Locate the cell with the specified text and output its (X, Y) center coordinate. 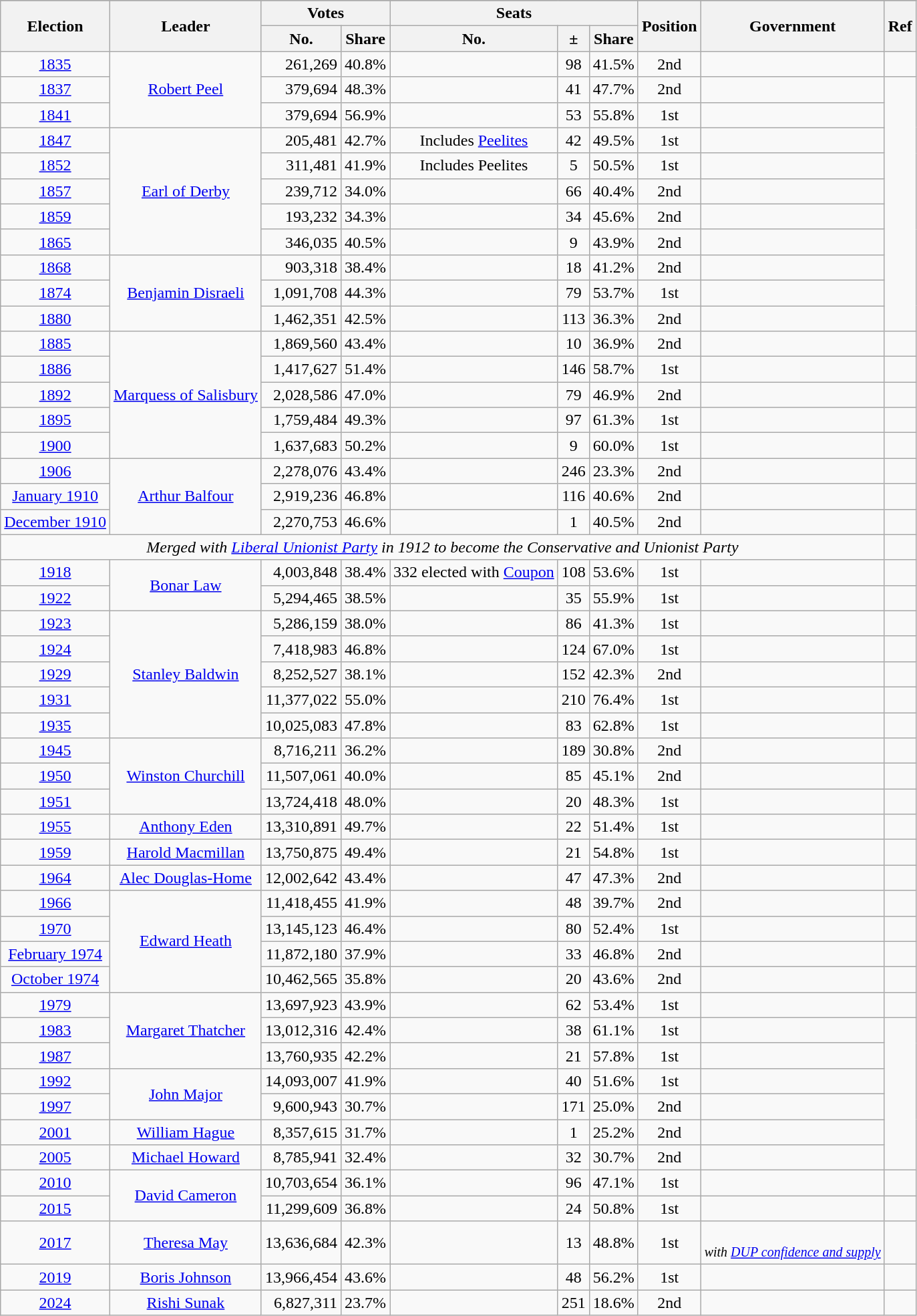
13,750,875 (301, 852)
49.4% (366, 852)
Votes (325, 13)
1874 (55, 293)
8,716,211 (301, 751)
83 (573, 725)
1987 (55, 1055)
1922 (55, 598)
41 (573, 90)
80 (573, 929)
1868 (55, 267)
Election (55, 26)
1983 (55, 1030)
189 (573, 751)
1835 (55, 64)
903,318 (301, 267)
56.9% (366, 115)
40.6% (613, 496)
42.5% (366, 319)
Government (792, 26)
76.4% (613, 699)
December 1910 (55, 522)
46.6% (366, 522)
54.8% (613, 852)
53.6% (613, 572)
47.0% (366, 395)
13,966,454 (301, 1277)
1837 (55, 90)
52.4% (613, 929)
47.3% (613, 878)
12,002,642 (301, 878)
Arthur Balfour (186, 496)
32 (573, 1158)
1923 (55, 623)
18.6% (613, 1303)
146 (573, 369)
9,600,943 (301, 1106)
57.8% (613, 1055)
1847 (55, 140)
5 (573, 166)
Stanley Baldwin (186, 674)
108 (573, 572)
Anthony Eden (186, 827)
1970 (55, 929)
1924 (55, 649)
5,286,159 (301, 623)
98 (573, 64)
with DUP confidence and supply (792, 1243)
36.3% (613, 319)
Edward Heath (186, 941)
1929 (55, 674)
2001 (55, 1132)
49.5% (613, 140)
13,724,418 (301, 802)
35.8% (366, 979)
1,091,708 (301, 293)
10,703,654 (301, 1183)
46.9% (613, 395)
Rishi Sunak (186, 1303)
Theresa May (186, 1243)
66 (573, 191)
1964 (55, 878)
13,636,684 (301, 1243)
38.0% (366, 623)
1906 (55, 471)
25.2% (613, 1132)
37.9% (366, 954)
40 (573, 1081)
1880 (55, 319)
38.1% (366, 674)
47.1% (613, 1183)
47 (573, 878)
96 (573, 1183)
61.1% (613, 1030)
60.0% (613, 446)
113 (573, 319)
1,637,683 (301, 446)
1892 (55, 395)
44.3% (366, 293)
1,759,484 (301, 420)
1979 (55, 1005)
1841 (55, 115)
246 (573, 471)
13,145,123 (301, 929)
53.4% (613, 1005)
13 (573, 1243)
2019 (55, 1277)
45.6% (613, 216)
58.7% (613, 369)
47.7% (613, 90)
Ref (900, 26)
Michael Howard (186, 1158)
7,418,983 (301, 649)
40.0% (366, 776)
Earl of Derby (186, 191)
2,028,586 (301, 395)
1959 (55, 852)
1852 (55, 166)
36.8% (366, 1208)
October 1974 (55, 979)
41.2% (613, 267)
2017 (55, 1243)
8,785,941 (301, 1158)
8,252,527 (301, 674)
2010 (55, 1183)
38 (573, 1030)
11,872,180 (301, 954)
1945 (55, 751)
6,827,311 (301, 1303)
5,294,465 (301, 598)
116 (573, 496)
56.2% (613, 1277)
1,869,560 (301, 344)
30.8% (613, 751)
1885 (55, 344)
1935 (55, 725)
13,012,316 (301, 1030)
40.4% (613, 191)
53.7% (613, 293)
11,507,061 (301, 776)
46.4% (366, 929)
2,919,236 (301, 496)
2,278,076 (301, 471)
31.7% (366, 1132)
1931 (55, 699)
61.3% (613, 420)
1857 (55, 191)
23.3% (613, 471)
10,462,565 (301, 979)
41.5% (613, 64)
49.7% (366, 827)
13,310,891 (301, 827)
Benjamin Disraeli (186, 293)
261,269 (301, 64)
36.9% (613, 344)
86 (573, 623)
13,697,923 (301, 1005)
February 1974 (55, 954)
William Hague (186, 1132)
Boris Johnson (186, 1277)
1895 (55, 420)
2015 (55, 1208)
Margaret Thatcher (186, 1030)
1992 (55, 1081)
171 (573, 1106)
10,025,083 (301, 725)
332 elected with Coupon (474, 572)
Robert Peel (186, 90)
2024 (55, 1303)
8,357,615 (301, 1132)
1865 (55, 242)
34 (573, 216)
42 (573, 140)
193,232 (301, 216)
124 (573, 649)
55.8% (613, 115)
Harold Macmillan (186, 852)
39.7% (613, 903)
Bonar Law (186, 585)
49.3% (366, 420)
Seats (514, 13)
1,417,627 (301, 369)
35 (573, 598)
11,299,609 (301, 1208)
1,462,351 (301, 319)
50.8% (613, 1208)
152 (573, 674)
42.2% (366, 1055)
13,760,935 (301, 1055)
34.3% (366, 216)
42.7% (366, 140)
1886 (55, 369)
36.2% (366, 751)
53 (573, 115)
24 (573, 1208)
22 (573, 827)
1966 (55, 903)
14,093,007 (301, 1081)
62 (573, 1005)
11,377,022 (301, 699)
33 (573, 954)
1950 (55, 776)
41.3% (613, 623)
Winston Churchill (186, 776)
62.8% (613, 725)
48.0% (366, 802)
205,481 (301, 140)
1900 (55, 446)
55.0% (366, 699)
34.0% (366, 191)
2005 (55, 1158)
4,003,848 (301, 572)
Leader (186, 26)
40.8% (366, 64)
311,481 (301, 166)
67.0% (613, 649)
John Major (186, 1094)
48.8% (613, 1243)
Marquess of Salisbury (186, 395)
± (573, 39)
1955 (55, 827)
210 (573, 699)
47.8% (366, 725)
251 (573, 1303)
18 (573, 267)
1997 (55, 1106)
Position (669, 26)
51.6% (613, 1081)
January 1910 (55, 496)
42.4% (366, 1030)
55.9% (613, 598)
Merged with Liberal Unionist Party in 1912 to become the Conservative and Unionist Party (442, 547)
2,270,753 (301, 522)
38.5% (366, 598)
1918 (55, 572)
10 (573, 344)
50.2% (366, 446)
1859 (55, 216)
85 (573, 776)
346,035 (301, 242)
1951 (55, 802)
11,418,455 (301, 903)
Alec Douglas-Home (186, 878)
97 (573, 420)
45.1% (613, 776)
David Cameron (186, 1196)
36.1% (366, 1183)
32.4% (366, 1158)
239,712 (301, 191)
50.5% (613, 166)
23.7% (366, 1303)
25.0% (613, 1106)
